From the cell containing the given text, extract its center point as (X, Y) coordinate. 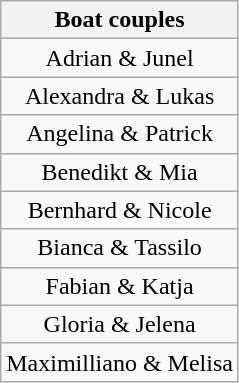
Bernhard & Nicole (120, 210)
Benedikt & Mia (120, 172)
Alexandra & Lukas (120, 96)
Maximilliano & Melisa (120, 362)
Boat couples (120, 20)
Bianca & Tassilo (120, 248)
Gloria & Jelena (120, 324)
Adrian & Junel (120, 58)
Fabian & Katja (120, 286)
Angelina & Patrick (120, 134)
